Return (x, y) of the center of cell containing provided text 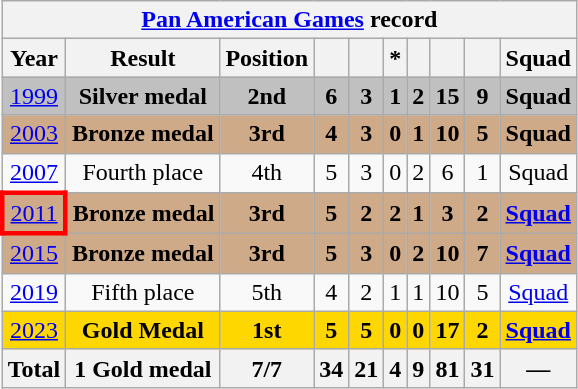
2003 (34, 134)
2023 (34, 330)
5th (267, 292)
34 (332, 368)
21 (366, 368)
Gold Medal (143, 330)
2015 (34, 254)
15 (448, 96)
Fifth place (143, 292)
1 Gold medal (143, 368)
2007 (34, 173)
Result (143, 58)
1999 (34, 96)
81 (448, 368)
7 (482, 254)
Position (267, 58)
17 (448, 330)
2nd (267, 96)
Pan American Games record (289, 20)
* (396, 58)
Total (34, 368)
Fourth place (143, 173)
Year (34, 58)
31 (482, 368)
— (538, 368)
4th (267, 173)
7/7 (267, 368)
2011 (34, 214)
Silver medal (143, 96)
1st (267, 330)
2019 (34, 292)
